Return the (X, Y) coordinate for the center point of the cell that contains the specified text.  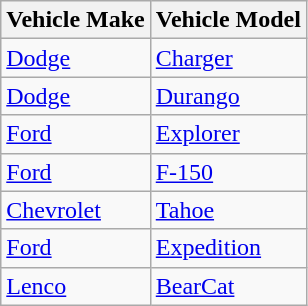
Vehicle Make (76, 20)
Durango (228, 96)
Tahoe (228, 210)
Explorer (228, 134)
BearCat (228, 286)
F-150 (228, 172)
Lenco (76, 286)
Vehicle Model (228, 20)
Chevrolet (76, 210)
Charger (228, 58)
Expedition (228, 248)
